Detect which cell encompasses the target text, then output its [X, Y] center coordinate. 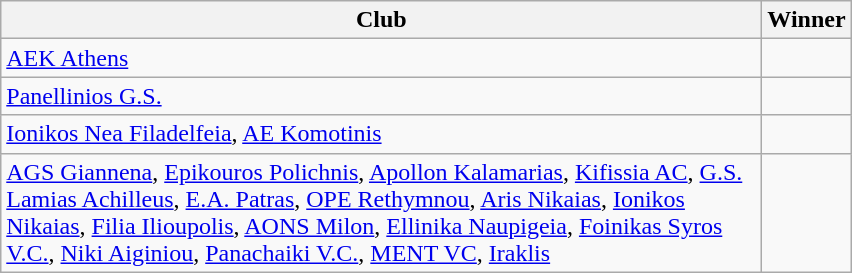
Panellinios G.S. [382, 96]
Ionikos Nea Filadelfeia, AE Komotinis [382, 134]
AEK Athens [382, 58]
Winner [806, 20]
Club [382, 20]
